Find where the given text appears and provide that cell's center as [X, Y] coordinate. 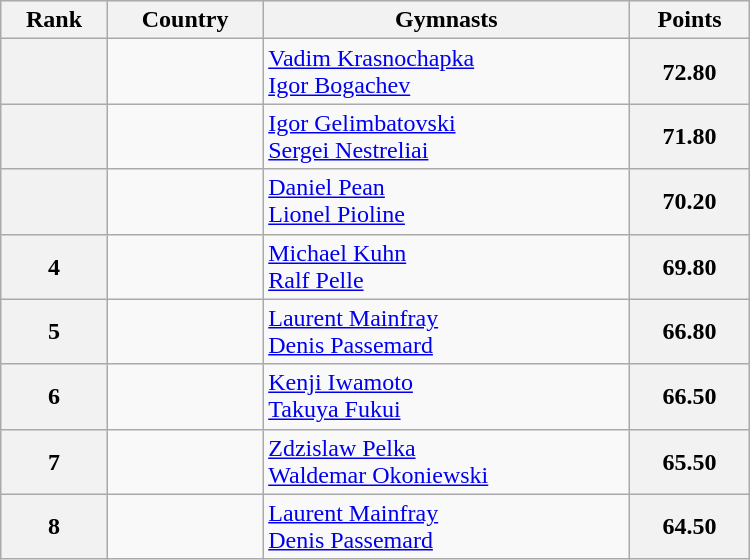
71.80 [690, 136]
8 [54, 526]
65.50 [690, 462]
Vadim Krasnochapka Igor Bogachev [446, 72]
7 [54, 462]
Country [184, 20]
69.80 [690, 266]
4 [54, 266]
Kenji Iwamoto Takuya Fukui [446, 396]
66.50 [690, 396]
Points [690, 20]
Zdzislaw Pelka Waldemar Okoniewski [446, 462]
66.80 [690, 332]
70.20 [690, 202]
Rank [54, 20]
Daniel Pean Lionel Pioline [446, 202]
Gymnasts [446, 20]
Michael Kuhn Ralf Pelle [446, 266]
Igor Gelimbatovski Sergei Nestreliai [446, 136]
5 [54, 332]
72.80 [690, 72]
64.50 [690, 526]
6 [54, 396]
